Locate the cell with the specified text and output its [x, y] center coordinate. 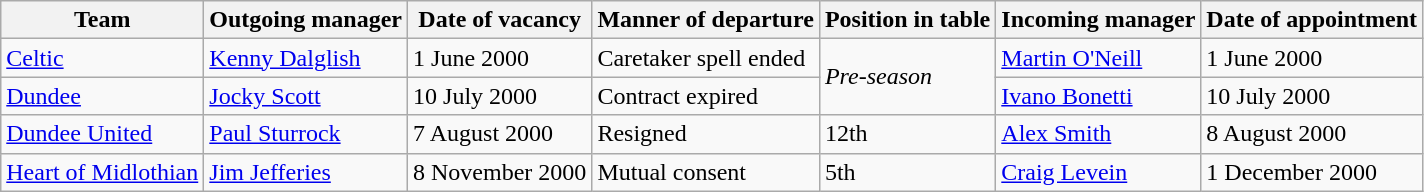
Ivano Bonetti [1098, 96]
Celtic [102, 58]
Team [102, 20]
Outgoing manager [306, 20]
Date of vacancy [500, 20]
Pre-season [907, 77]
Dundee [102, 96]
Jim Jefferies [306, 172]
Heart of Midlothian [102, 172]
Craig Levein [1098, 172]
8 August 2000 [1312, 134]
1 December 2000 [1312, 172]
Alex Smith [1098, 134]
Incoming manager [1098, 20]
Date of appointment [1312, 20]
Manner of departure [706, 20]
Resigned [706, 134]
Dundee United [102, 134]
Position in table [907, 20]
5th [907, 172]
Contract expired [706, 96]
8 November 2000 [500, 172]
Paul Sturrock [306, 134]
Caretaker spell ended [706, 58]
Mutual consent [706, 172]
Jocky Scott [306, 96]
12th [907, 134]
Kenny Dalglish [306, 58]
7 August 2000 [500, 134]
Martin O'Neill [1098, 58]
